Find where the given text appears and provide that cell's center as (X, Y) coordinate. 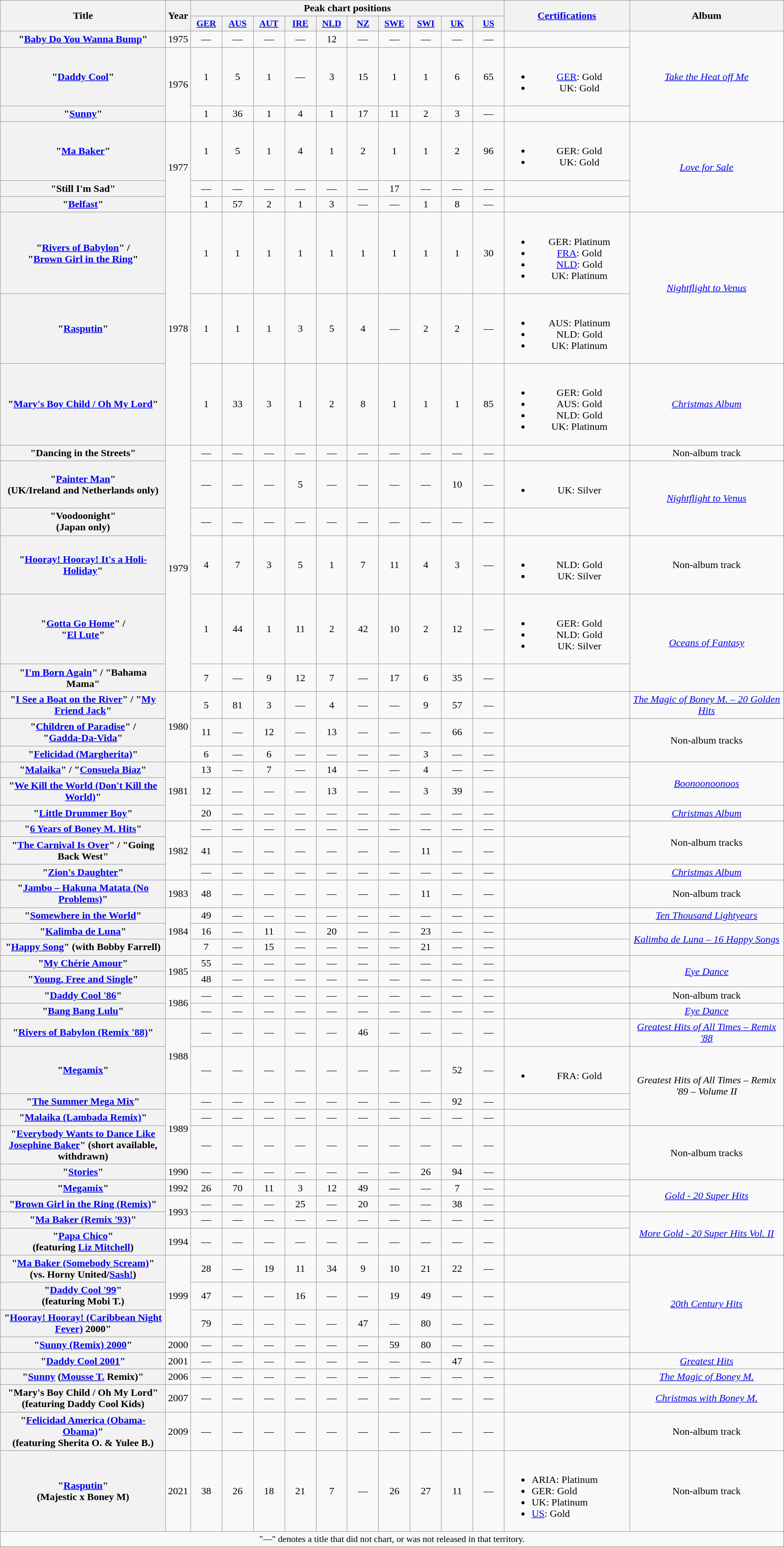
IRE (301, 24)
1984 (178, 931)
1989 (178, 1129)
Title (83, 16)
Oceans of Fantasy (707, 643)
22 (457, 1268)
1983 (178, 894)
Certifications (567, 16)
"Papa Chico" (featuring Liz Mitchell) (83, 1242)
AUS (238, 24)
1977 (178, 167)
1978 (178, 328)
1985 (178, 971)
"Daddy Cool '99" (featuring Mobi T.) (83, 1296)
59 (395, 1345)
"Rasputin"(Majestic x Boney M) (83, 1491)
1986 (178, 1003)
"My Chérie Amour" (83, 963)
1982 (178, 850)
94 (457, 1172)
UK: Silver (567, 484)
1993 (178, 1212)
"—" denotes a title that did not chart, or was not released in that territory. (392, 1539)
25 (301, 1204)
"Little Drummer Boy" (83, 813)
1994 (178, 1242)
"Malaika (Lambada Remix)" (83, 1118)
"I'm Born Again" / "Bahama Mama" (83, 678)
1975 (178, 39)
Year (178, 16)
The Magic of Boney M. – 20 Golden Hits (707, 705)
"Bang Bang Lulu" (83, 1011)
More Gold - 20 Super Hits Vol. II (707, 1233)
"I See a Boat on the River" / "My Friend Jack" (83, 705)
"Zion's Daughter" (83, 872)
1976 (178, 84)
GER (206, 24)
34 (332, 1268)
70 (238, 1188)
AUT (269, 24)
SWE (395, 24)
66 (457, 732)
1990 (178, 1172)
52 (457, 1070)
Kalimba de Luna – 16 Happy Songs (707, 939)
46 (363, 1032)
"Stories" (83, 1172)
GER: GoldAUS: GoldNLD: GoldUK: Platinum (567, 404)
2006 (178, 1377)
"Sunny (Remix) 2000" (83, 1345)
1981 (178, 792)
42 (363, 629)
20th Century Hits (707, 1304)
Peak chart positions (348, 8)
US (488, 24)
Love for Sale (707, 167)
"Brown Girl in the Ring (Remix)" (83, 1204)
14 (332, 770)
"Sunny" (83, 114)
NLD (332, 24)
96 (488, 151)
"Dancing in the Streets" (83, 453)
27 (426, 1491)
"Ma Baker" (83, 151)
FRA: Gold (567, 1070)
ARIA: PlatinumGER: GoldUK: PlatinumUS: Gold (567, 1491)
33 (238, 404)
2001 (178, 1361)
Album (707, 16)
2007 (178, 1398)
"Daddy Cool" (83, 76)
GER: PlatinumFRA: GoldNLD: GoldUK: Platinum (567, 253)
Greatest Hits of All Times – Remix '89 – Volume II (707, 1086)
"Rasputin" (83, 328)
28 (206, 1268)
AUS: PlatinumNLD: GoldUK: Platinum (567, 328)
30 (488, 253)
"Malaika" / "Consuela Biaz" (83, 770)
"Young, Free and Single" (83, 979)
"Mary's Boy Child / Oh My Lord"(featuring Daddy Cool Kids) (83, 1398)
"Somewhere in the World" (83, 915)
SWI (426, 24)
"Voodoonight" (Japan only) (83, 522)
65 (488, 76)
2021 (178, 1491)
"Felicidad (Margherita)" (83, 754)
55 (206, 963)
"Ma Baker (Somebody Scream)" (vs. Horny United/Sash!) (83, 1268)
23 (426, 931)
UK (457, 24)
Take the Heat off Me (707, 76)
2000 (178, 1345)
18 (269, 1491)
"We Kill the World (Don't Kill the World)" (83, 792)
1979 (178, 568)
"Kalimba de Luna" (83, 931)
92 (457, 1102)
"Still I'm Sad" (83, 189)
Greatest Hits (707, 1361)
Gold - 20 Super Hits (707, 1196)
Greatest Hits of All Times – Remix '88 (707, 1032)
"The Summer Mega Mix" (83, 1102)
"Felicidad America (Obama-Obama)"(featuring Sherita O. & Yulee B.) (83, 1431)
GER: GoldNLD: GoldUK: Silver (567, 629)
2009 (178, 1431)
Boonoonoonoos (707, 783)
36 (238, 114)
"Mary's Boy Child / Oh My Lord" (83, 404)
"Painter Man" (UK/Ireland and Netherlands only) (83, 484)
"Belfast" (83, 204)
"Ma Baker (Remix '93)" (83, 1220)
Ten Thousand Lightyears (707, 915)
"Gotta Go Home" /"El Lute" (83, 629)
NZ (363, 24)
NLD: GoldUK: Silver (567, 565)
"Sunny (Mousse T. Remix)" (83, 1377)
1980 (178, 726)
"Baby Do You Wanna Bump" (83, 39)
35 (457, 678)
Christmas with Boney M. (707, 1398)
85 (488, 404)
"Happy Song" (with Bobby Farrell) (83, 947)
1988 (178, 1056)
"Rivers of Babylon (Remix '88)" (83, 1032)
"Hooray! Hooray! (Caribbean Night Fever) 2000" (83, 1323)
"Hooray! Hooray! It's a Holi-Holiday" (83, 565)
44 (238, 629)
"Daddy Cool '86" (83, 995)
"Children of Paradise" / "Gadda-Da-Vida" (83, 732)
"Daddy Cool 2001" (83, 1361)
81 (238, 705)
"Jambo – Hakuna Matata (No Problems)" (83, 894)
"6 Years of Boney M. Hits" (83, 829)
41 (206, 850)
1992 (178, 1188)
"The Carnival Is Over" / "Going Back West" (83, 850)
1999 (178, 1296)
39 (457, 792)
"Rivers of Babylon" /"Brown Girl in the Ring" (83, 253)
"Everybody Wants to Dance Like Josephine Baker" (short available, withdrawn) (83, 1145)
The Magic of Boney M. (707, 1377)
79 (206, 1323)
